For the text-containing cell, return its midpoint in (X, Y) coordinate format. 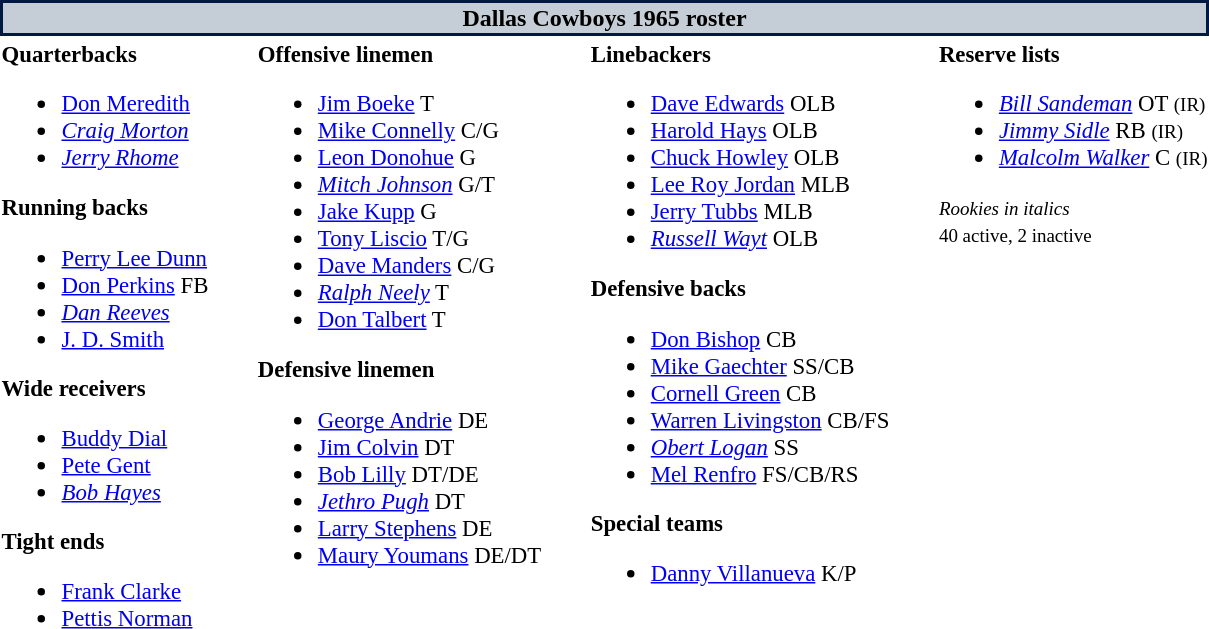
Dallas Cowboys 1965 roster (604, 18)
